Search for the cell housing the specified text and yield its [X, Y] center coordinate. 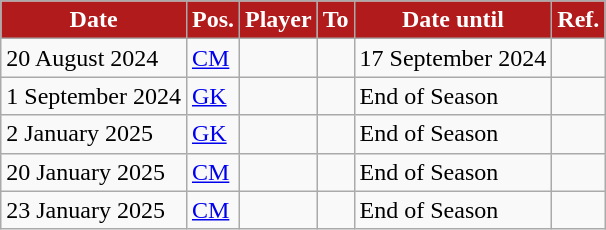
20 August 2024 [94, 58]
2 January 2025 [94, 134]
Ref. [578, 20]
17 September 2024 [453, 58]
To [336, 20]
Date [94, 20]
Player [279, 20]
20 January 2025 [94, 172]
23 January 2025 [94, 210]
1 September 2024 [94, 96]
Date until [453, 20]
Pos. [212, 20]
